Find where the given text appears and provide that cell's center as [X, Y] coordinate. 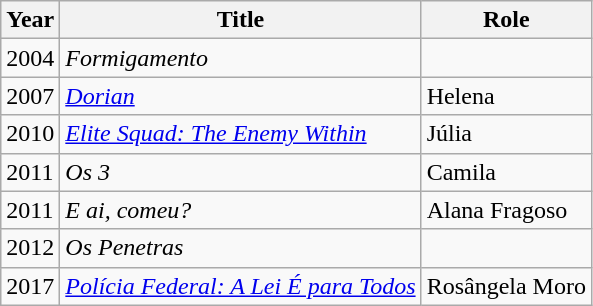
Alana Fragoso [506, 210]
Camila [506, 172]
Os 3 [240, 172]
2012 [30, 248]
Role [506, 20]
Os Penetras [240, 248]
2010 [30, 134]
Year [30, 20]
2007 [30, 96]
Polícia Federal: A Lei É para Todos [240, 286]
Title [240, 20]
Helena [506, 96]
Júlia [506, 134]
Elite Squad: The Enemy Within [240, 134]
Dorian [240, 96]
E ai, comeu? [240, 210]
Rosângela Moro [506, 286]
Formigamento [240, 58]
2004 [30, 58]
2017 [30, 286]
